Determine the [X, Y] coordinate at the center of the cell enclosing the given text.  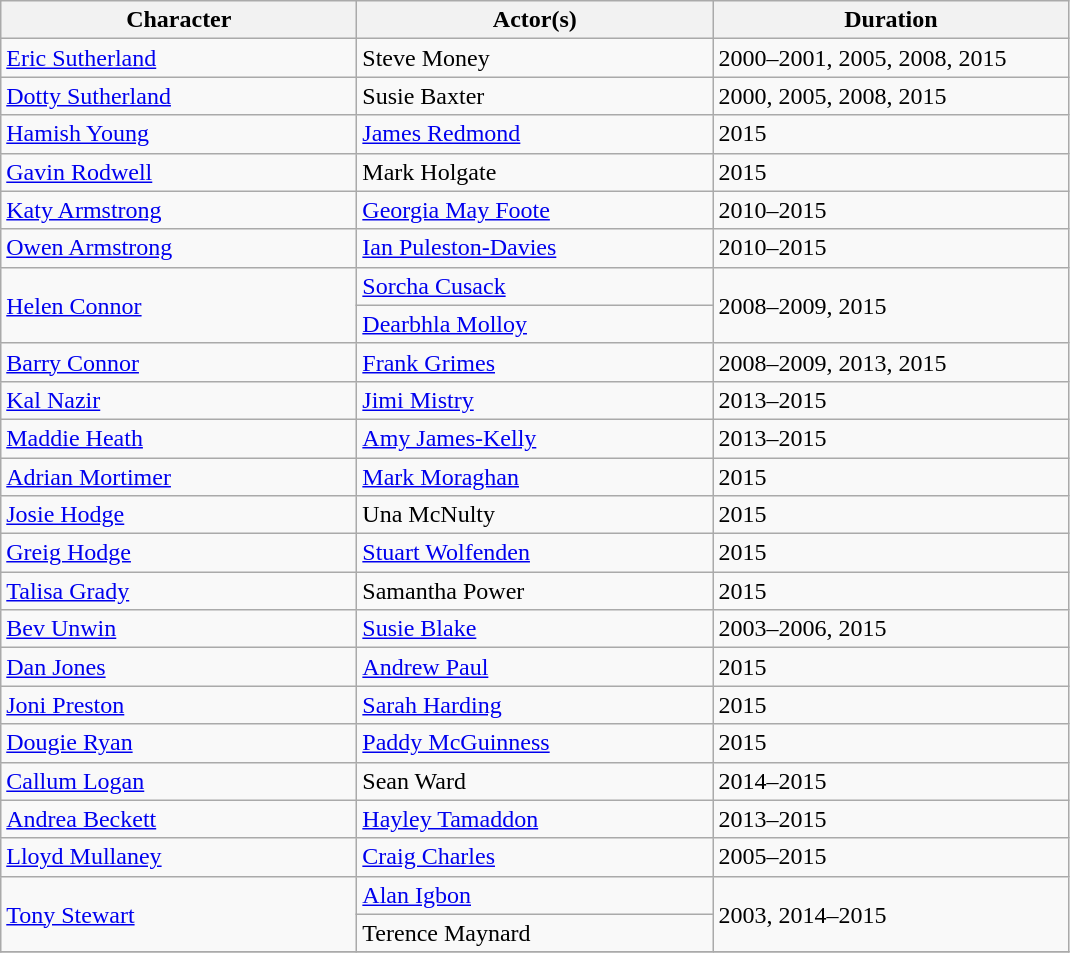
Duration [891, 20]
Georgia May Foote [535, 210]
Susie Blake [535, 629]
Sarah Harding [535, 705]
Craig Charles [535, 857]
2008–2009, 2015 [891, 305]
Ian Puleston-Davies [535, 248]
2005–2015 [891, 857]
2000–2001, 2005, 2008, 2015 [891, 58]
Owen Armstrong [179, 248]
Andrew Paul [535, 667]
Katy Armstrong [179, 210]
2014–2015 [891, 781]
Hayley Tamaddon [535, 819]
Adrian Mortimer [179, 477]
James Redmond [535, 134]
Maddie Heath [179, 438]
2003, 2014–2015 [891, 914]
Joni Preston [179, 705]
Sean Ward [535, 781]
Stuart Wolfenden [535, 553]
Paddy McGuinness [535, 743]
Barry Connor [179, 362]
Bev Unwin [179, 629]
Dearbhla Molloy [535, 324]
Actor(s) [535, 20]
Una McNulty [535, 515]
Dotty Sutherland [179, 96]
Mark Holgate [535, 172]
Terence Maynard [535, 933]
Susie Baxter [535, 96]
Andrea Beckett [179, 819]
Kal Nazir [179, 400]
Gavin Rodwell [179, 172]
Sorcha Cusack [535, 286]
Frank Grimes [535, 362]
Jimi Mistry [535, 400]
Josie Hodge [179, 515]
Amy James-Kelly [535, 438]
2008–2009, 2013, 2015 [891, 362]
Lloyd Mullaney [179, 857]
Greig Hodge [179, 553]
Tony Stewart [179, 914]
Dougie Ryan [179, 743]
Mark Moraghan [535, 477]
Eric Sutherland [179, 58]
Character [179, 20]
Hamish Young [179, 134]
Callum Logan [179, 781]
2003–2006, 2015 [891, 629]
Dan Jones [179, 667]
2000, 2005, 2008, 2015 [891, 96]
Alan Igbon [535, 895]
Samantha Power [535, 591]
Helen Connor [179, 305]
Talisa Grady [179, 591]
Steve Money [535, 58]
